Determine the (X, Y) coordinate at the center of the cell enclosing the given text.  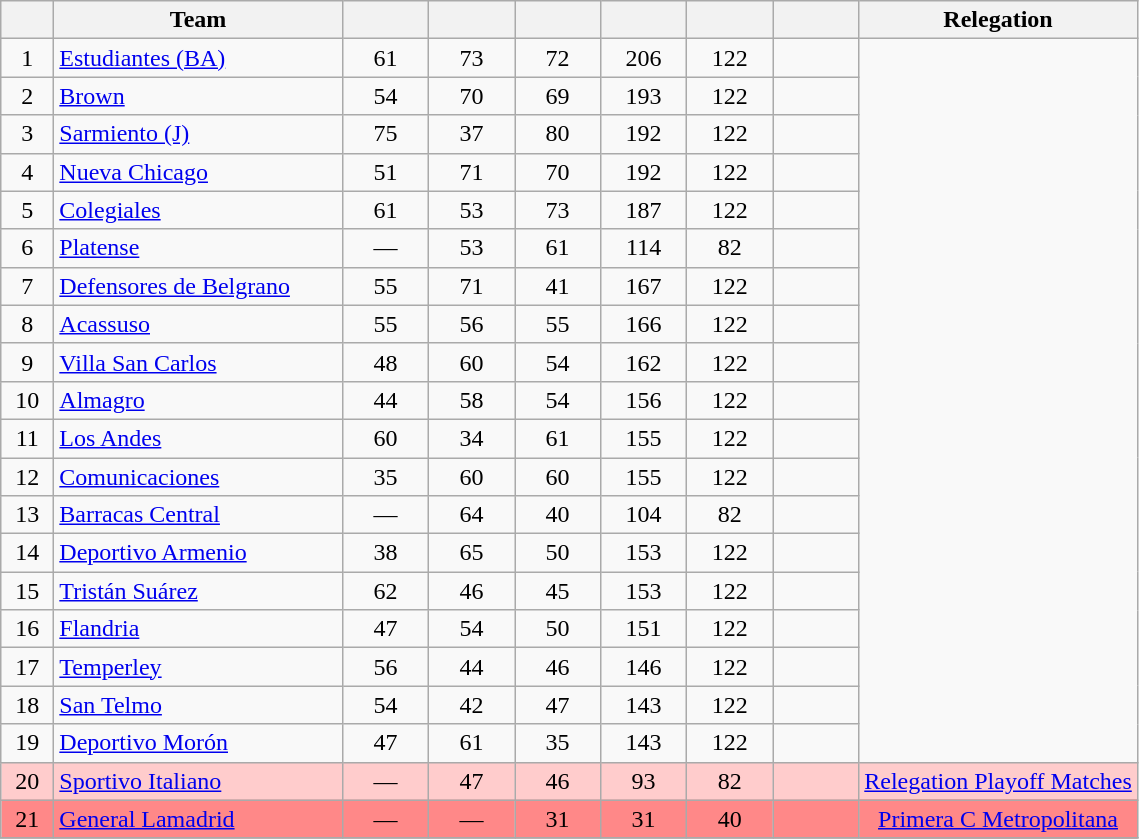
Team (198, 20)
Defensores de Belgrano (198, 286)
187 (644, 210)
51 (385, 172)
16 (28, 629)
5 (28, 210)
38 (385, 553)
General Lamadrid (198, 819)
17 (28, 667)
20 (28, 781)
Estudiantes (BA) (198, 58)
1 (28, 58)
7 (28, 286)
72 (557, 58)
48 (385, 362)
Colegiales (198, 210)
Comunicaciones (198, 477)
167 (644, 286)
12 (28, 477)
19 (28, 743)
Primera C Metropolitana (998, 819)
93 (644, 781)
Tristán Suárez (198, 591)
Deportivo Morón (198, 743)
13 (28, 515)
Temperley (198, 667)
Almagro (198, 400)
Brown (198, 96)
206 (644, 58)
Relegation Playoff Matches (998, 781)
21 (28, 819)
64 (471, 515)
156 (644, 400)
114 (644, 248)
166 (644, 324)
104 (644, 515)
41 (557, 286)
193 (644, 96)
Sportivo Italiano (198, 781)
162 (644, 362)
9 (28, 362)
45 (557, 591)
8 (28, 324)
6 (28, 248)
42 (471, 705)
69 (557, 96)
Villa San Carlos (198, 362)
Deportivo Armenio (198, 553)
65 (471, 553)
Sarmiento (J) (198, 134)
75 (385, 134)
14 (28, 553)
Platense (198, 248)
58 (471, 400)
2 (28, 96)
10 (28, 400)
62 (385, 591)
Acassuso (198, 324)
Barracas Central (198, 515)
18 (28, 705)
15 (28, 591)
San Telmo (198, 705)
11 (28, 438)
34 (471, 438)
Los Andes (198, 438)
Relegation (998, 20)
80 (557, 134)
37 (471, 134)
Flandria (198, 629)
4 (28, 172)
151 (644, 629)
3 (28, 134)
146 (644, 667)
Nueva Chicago (198, 172)
